Locate the cell with the specified text and output its (x, y) center coordinate. 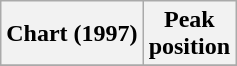
Peak position (189, 34)
Chart (1997) (72, 34)
